Return the (x, y) coordinate for the center point of the cell that contains the specified text.  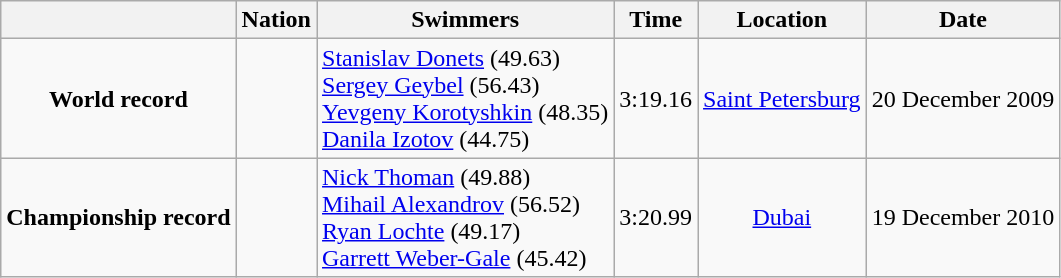
3:20.99 (656, 218)
Location (782, 20)
Championship record (118, 218)
Swimmers (464, 20)
World record (118, 98)
Date (963, 20)
Stanislav Donets (49.63)Sergey Geybel (56.43)Yevgeny Korotyshkin (48.35)Danila Izotov (44.75) (464, 98)
20 December 2009 (963, 98)
Dubai (782, 218)
3:19.16 (656, 98)
Time (656, 20)
Nation (276, 20)
Nick Thoman (49.88)Mihail Alexandrov (56.52)Ryan Lochte (49.17)Garrett Weber-Gale (45.42) (464, 218)
Saint Petersburg (782, 98)
19 December 2010 (963, 218)
